Scan for the cell matching the given text and deliver its (x, y) coordinate at center. 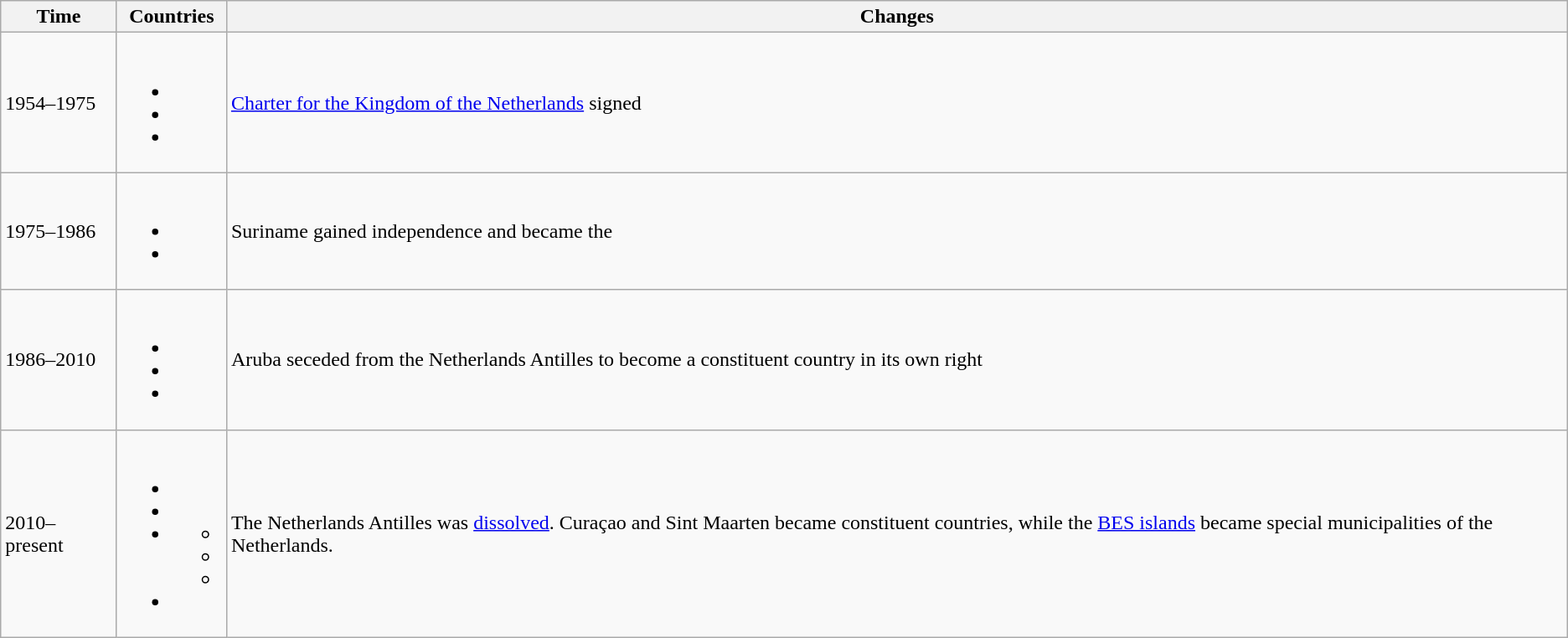
Countries (171, 17)
Changes (896, 17)
Aruba seceded from the Netherlands Antilles to become a constituent country in its own right (896, 360)
Charter for the Kingdom of the Netherlands signed (896, 102)
1954–1975 (59, 102)
Time (59, 17)
1975–1986 (59, 231)
2010–present (59, 533)
Suriname gained independence and became the (896, 231)
1986–2010 (59, 360)
